Scan for the cell matching the given text and deliver its (X, Y) coordinate at center. 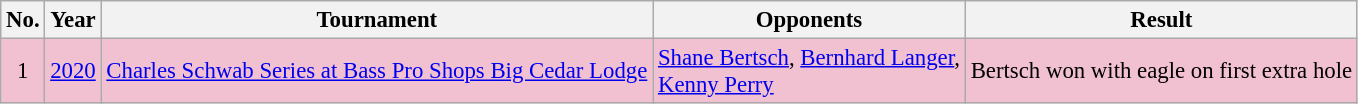
Year (73, 20)
Bertsch won with eagle on first extra hole (1161, 72)
2020 (73, 72)
No. (23, 20)
Charles Schwab Series at Bass Pro Shops Big Cedar Lodge (377, 72)
Opponents (810, 20)
Tournament (377, 20)
1 (23, 72)
Result (1161, 20)
Shane Bertsch, Bernhard Langer, Kenny Perry (810, 72)
